Capture the cell that displays the provided text and extract its [x, y] central coordinate. 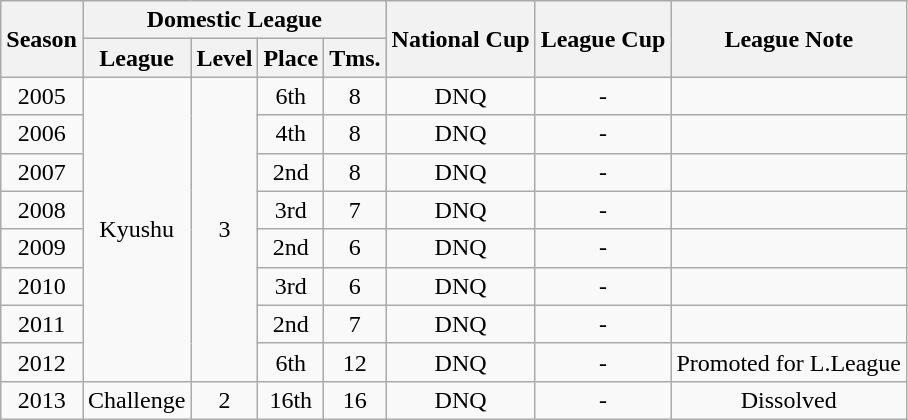
2013 [42, 400]
2 [224, 400]
League Cup [603, 39]
Challenge [136, 400]
Promoted for L.League [789, 362]
2008 [42, 210]
2009 [42, 248]
Dissolved [789, 400]
National Cup [460, 39]
16th [291, 400]
Season [42, 39]
Place [291, 58]
4th [291, 134]
Level [224, 58]
2005 [42, 96]
2011 [42, 324]
Domestic League [234, 20]
16 [355, 400]
3 [224, 229]
2012 [42, 362]
Tms. [355, 58]
League Note [789, 39]
2006 [42, 134]
League [136, 58]
12 [355, 362]
Kyushu [136, 229]
2007 [42, 172]
2010 [42, 286]
